Locate the cell with the specified text and output its (X, Y) center coordinate. 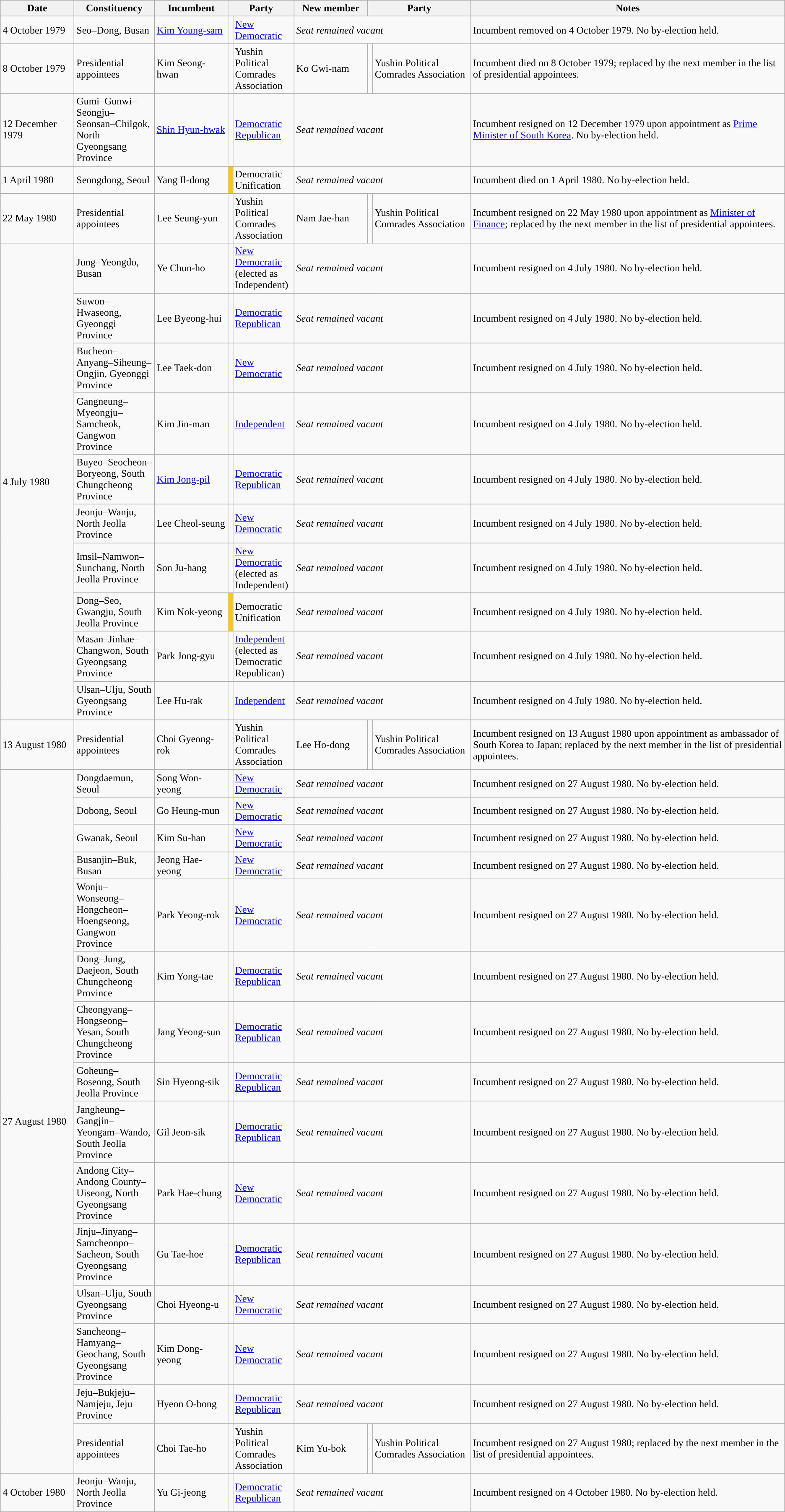
Son Ju-hang (191, 568)
Masan–Jinhae–Changwon, South Gyeongsang Province (114, 657)
Incumbent died on 8 October 1979; replaced by the next member in the list of presidential appointees. (627, 69)
Gil Jeon-sik (191, 1132)
Gwanak, Seoul (114, 838)
Jangheung–Gangjin–Yeongam–Wando, South Jeolla Province (114, 1132)
Kim Su-han (191, 838)
Song Won-yeong (191, 783)
Busanjin–Buk, Busan (114, 865)
Ye Chun-ho (191, 268)
Kim Dong-yeong (191, 1354)
Lee Byeong-hui (191, 318)
8 October 1979 (37, 69)
Lee Ho-dong (331, 745)
Ko Gwi-nam (331, 69)
Dobong, Seoul (114, 811)
Incumbent died on 1 April 1980. No by-election held. (627, 179)
4 October 1979 (37, 30)
Incumbent resigned on 12 December 1979 upon appointment as Prime Minister of South Korea. No by-election held. (627, 130)
Dongdaemun, Seoul (114, 783)
New member (331, 8)
Buyeo–Seocheon–Boryeong, South Chungcheong Province (114, 479)
Imsil–Namwon–Sunchang, North Jeolla Province (114, 568)
Independent (elected as Democratic Republican) (263, 657)
Jeju–Bukjeju–Namjeju, Jeju Province (114, 1404)
Lee Cheol-seung (191, 523)
Notes (627, 8)
Choi Tae-ho (191, 1448)
Incumbent resigned on 22 May 1980 upon appointment as Minister of Finance; replaced by the next member in the list of presidential appointees. (627, 218)
Lee Taek-don (191, 368)
Sancheong–Hamyang–Geochang, South Gyeongsang Province (114, 1354)
Dong–Jung, Daejeon, South Chungcheong Province (114, 976)
Yu Gi-jeong (191, 1493)
Gumi–Gunwi–Seongju–Seonsan–Chilgok, North Gyeongsang Province (114, 130)
Incumbent (191, 8)
Nam Jae-han (331, 218)
Sin Hyeong-sik (191, 1082)
Hyeon O-bong (191, 1404)
Park Yeong-rok (191, 915)
Kim Nok-yeong (191, 612)
Incumbent resigned on 4 October 1980. No by-election held. (627, 1493)
13 August 1980 (37, 745)
4 October 1980 (37, 1493)
22 May 1980 (37, 218)
Andong City–Andong County–Uiseong, North Gyeongsang Province (114, 1193)
1 April 1980 (37, 179)
Gangneung–Myeongju–Samcheok, Gangwon Province (114, 423)
Bucheon–Anyang–Siheung–Ongjin, Gyeonggi Province (114, 368)
4 July 1980 (37, 481)
Cheongyang–Hongseong–Yesan, South Chungcheong Province (114, 1032)
Lee Hu-rak (191, 701)
Constituency (114, 8)
Kim Yu-bok (331, 1448)
Go Heung-mun (191, 811)
Kim Jong-pil (191, 479)
Gu Tae-hoe (191, 1254)
Kim Yong-tae (191, 976)
Choi Hyeong-u (191, 1304)
Wonju–Wonseong–Hongcheon–Hoengseong, Gangwon Province (114, 915)
Jang Yeong-sun (191, 1032)
Choi Gyeong-rok (191, 745)
Date (37, 8)
Incumbent removed on 4 October 1979. No by-election held. (627, 30)
Incumbent resigned on 27 August 1980; replaced by the next member in the list of presidential appointees. (627, 1448)
Jinju–Jinyang–Samcheonpo–Sacheon, South Gyeongsang Province (114, 1254)
Kim Seong-hwan (191, 69)
Shin Hyun-hwak (191, 130)
Seo–Dong, Busan (114, 30)
Dong–Seo, Gwangju, South Jeolla Province (114, 612)
Park Hae-chung (191, 1193)
Park Jong-gyu (191, 657)
12 December 1979 (37, 130)
Jung–Yeongdo, Busan (114, 268)
Kim Jin-man (191, 423)
Jeong Hae-yeong (191, 865)
Suwon–Hwaseong, Gyeonggi Province (114, 318)
Seongdong, Seoul (114, 179)
Lee Seung-yun (191, 218)
Goheung–Boseong, South Jeolla Province (114, 1082)
Kim Young-sam (191, 30)
Yang Il-dong (191, 179)
27 August 1980 (37, 1122)
